Find where the given text appears and provide that cell's center as [x, y] coordinate. 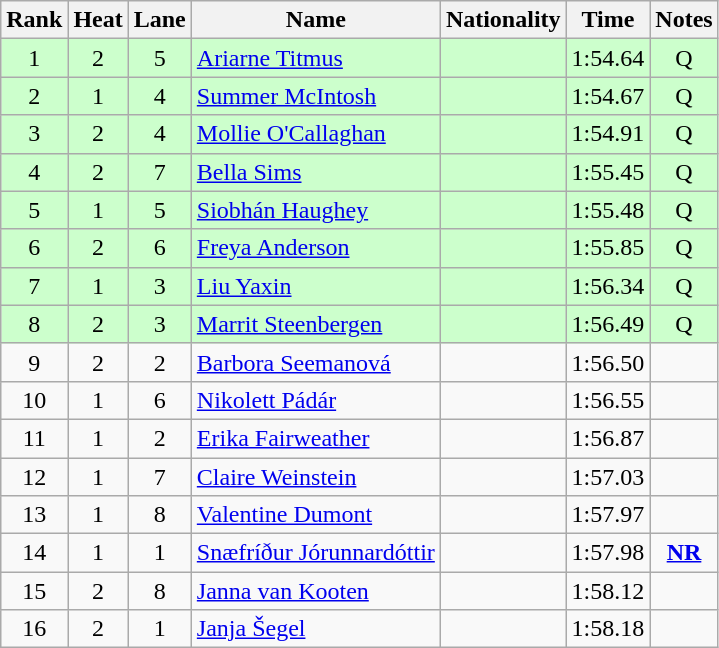
Bella Sims [316, 172]
Janna van Kooten [316, 591]
1:57.03 [608, 477]
1:57.97 [608, 515]
Summer McIntosh [316, 96]
1:58.12 [608, 591]
12 [34, 477]
1:57.98 [608, 553]
Freya Anderson [316, 248]
Name [316, 20]
Snæfríður Jórunnardóttir [316, 553]
1:54.91 [608, 134]
Valentine Dumont [316, 515]
1:56.55 [608, 400]
1:54.67 [608, 96]
1:55.85 [608, 248]
Mollie O'Callaghan [316, 134]
Liu Yaxin [316, 286]
1:55.45 [608, 172]
Ariarne Titmus [316, 58]
1:55.48 [608, 210]
16 [34, 629]
9 [34, 362]
13 [34, 515]
1:56.49 [608, 324]
Claire Weinstein [316, 477]
10 [34, 400]
Siobhán Haughey [316, 210]
11 [34, 438]
1:56.87 [608, 438]
Janja Šegel [316, 629]
1:56.34 [608, 286]
Notes [684, 20]
14 [34, 553]
1:54.64 [608, 58]
1:56.50 [608, 362]
Barbora Seemanová [316, 362]
Erika Fairweather [316, 438]
NR [684, 553]
Lane [160, 20]
Marrit Steenbergen [316, 324]
Nationality [503, 20]
Time [608, 20]
Rank [34, 20]
15 [34, 591]
1:58.18 [608, 629]
Heat [98, 20]
Nikolett Pádár [316, 400]
